Scan for the cell matching the given text and deliver its (X, Y) coordinate at center. 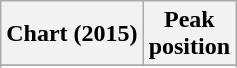
Peakposition (189, 34)
Chart (2015) (72, 34)
